Scan for the cell matching the given text and deliver its (X, Y) coordinate at center. 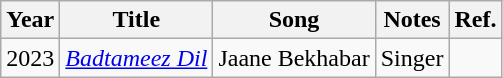
Notes (412, 20)
Year (30, 20)
Singer (412, 58)
2023 (30, 58)
Jaane Bekhabar (294, 58)
Ref. (476, 20)
Title (136, 20)
Song (294, 20)
Badtameez Dil (136, 58)
